Extract the (x, y) coordinate from the center of the cell holding the provided text.  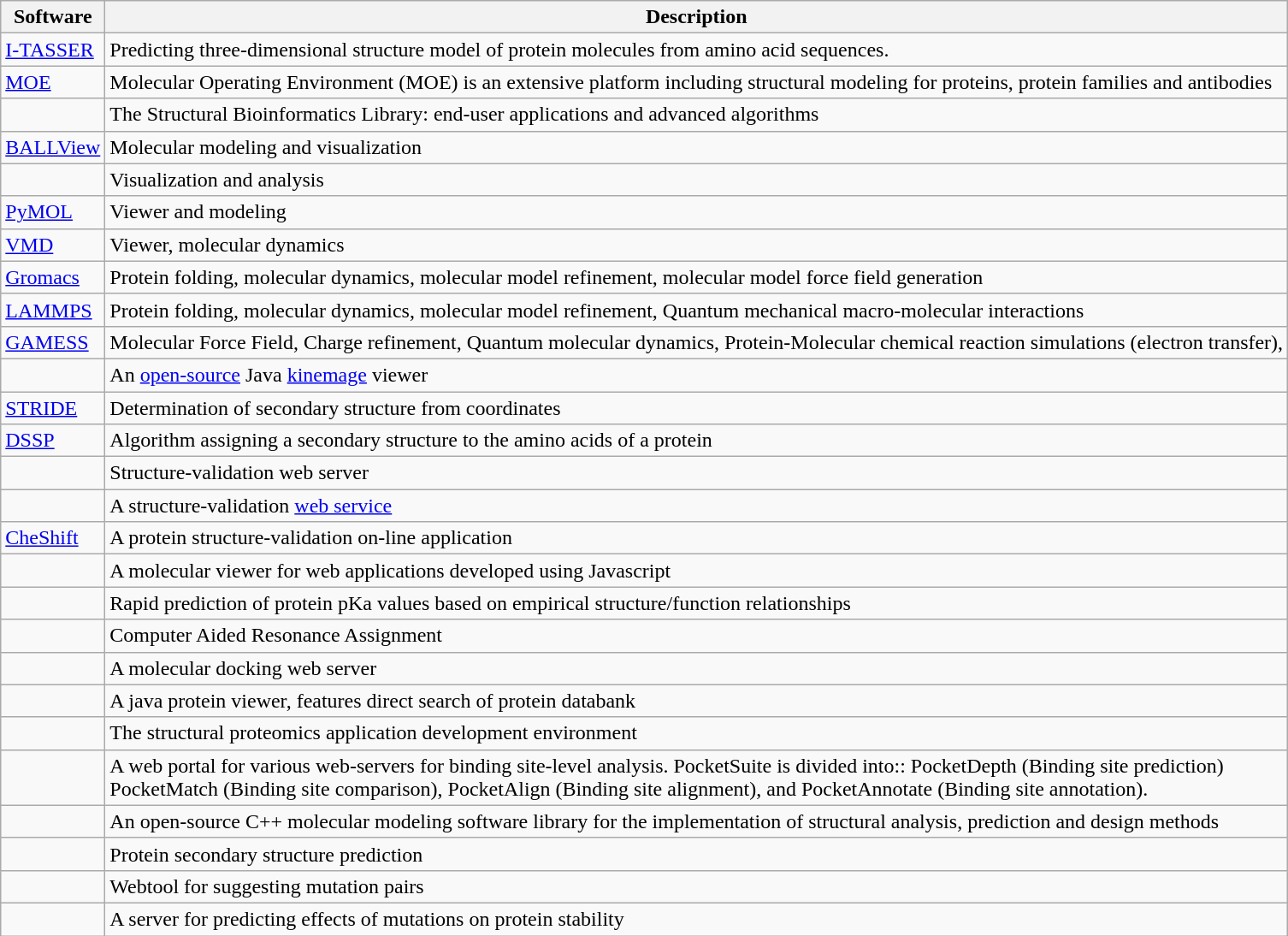
DSSP (53, 441)
A protein structure-validation on-line application (696, 538)
An open-source Java kinemage viewer (696, 375)
Viewer, molecular dynamics (696, 245)
Molecular modeling and visualization (696, 147)
Description (696, 17)
VMD (53, 245)
The structural proteomics application development environment (696, 733)
Predicting three-dimensional structure model of protein molecules from amino acid sequences. (696, 50)
An open-source C++ molecular modeling software library for the implementation of structural analysis, prediction and design methods (696, 821)
BALLView (53, 147)
Rapid prediction of protein pKa values based on empirical structure/function relationships (696, 603)
PyMOL (53, 212)
Webtool for suggesting mutation pairs (696, 886)
Determination of secondary structure from coordinates (696, 408)
A server for predicting effects of mutations on protein stability (696, 919)
Protein secondary structure prediction (696, 854)
A molecular docking web server (696, 668)
Algorithm assigning a secondary structure to the amino acids of a protein (696, 441)
The Structural Bioinformatics Library: end-user applications and advanced algorithms (696, 115)
LAMMPS (53, 310)
Software (53, 17)
Structure-validation web server (696, 473)
A java protein viewer, features direct search of protein databank (696, 701)
CheShift (53, 538)
MOE (53, 82)
Computer Aided Resonance Assignment (696, 636)
Gromacs (53, 277)
STRIDE (53, 408)
Viewer and modeling (696, 212)
Protein folding, molecular dynamics, molecular model refinement, molecular model force field generation (696, 277)
Protein folding, molecular dynamics, molecular model refinement, Quantum mechanical macro-molecular interactions (696, 310)
Molecular Operating Environment (MOE) is an extensive platform including structural modeling for proteins, protein families and antibodies (696, 82)
Molecular Force Field, Charge refinement, Quantum molecular dynamics, Protein-Molecular chemical reaction simulations (electron transfer), (696, 342)
Visualization and analysis (696, 180)
GAMESS (53, 342)
A structure-validation web service (696, 506)
A molecular viewer for web applications developed using Javascript (696, 571)
I-TASSER (53, 50)
